Pinpoint the cell where the given text exists, returning its (x, y) midpoint coordinate. 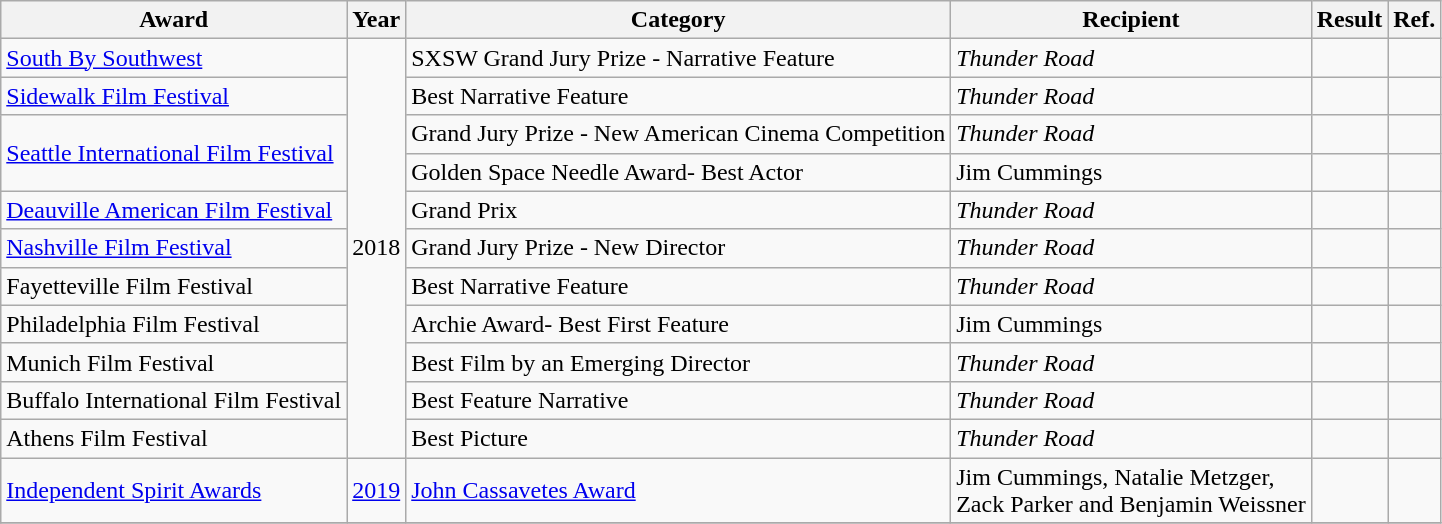
Golden Space Needle Award- Best Actor (678, 172)
Best Film by an Emerging Director (678, 362)
Philadelphia Film Festival (174, 324)
Athens Film Festival (174, 438)
Jim Cummings, Natalie Metzger, Zack Parker and Benjamin Weissner (1132, 490)
Recipient (1132, 20)
Deauville American Film Festival (174, 210)
Nashville Film Festival (174, 248)
Grand Jury Prize - New Director (678, 248)
Seattle International Film Festival (174, 153)
Best Picture (678, 438)
Grand Jury Prize - New American Cinema Competition (678, 134)
SXSW Grand Jury Prize - Narrative Feature (678, 58)
Grand Prix (678, 210)
Independent Spirit Awards (174, 490)
Award (174, 20)
Fayetteville Film Festival (174, 286)
South By Southwest (174, 58)
Buffalo International Film Festival (174, 400)
Category (678, 20)
Year (376, 20)
Ref. (1414, 20)
2018 (376, 248)
Best Feature Narrative (678, 400)
Sidewalk Film Festival (174, 96)
Archie Award- Best First Feature (678, 324)
John Cassavetes Award (678, 490)
Munich Film Festival (174, 362)
Result (1349, 20)
2019 (376, 490)
